Find where the given text appears and provide that cell's center as (x, y) coordinate. 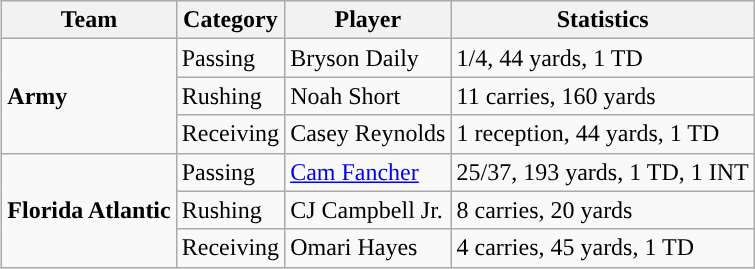
Army (89, 96)
Team (89, 20)
8 carries, 20 yards (602, 210)
4 carries, 45 yards, 1 TD (602, 248)
Bryson Daily (368, 58)
Cam Fancher (368, 172)
Category (230, 20)
11 carries, 160 yards (602, 96)
Player (368, 20)
Florida Atlantic (89, 210)
Omari Hayes (368, 248)
1 reception, 44 yards, 1 TD (602, 134)
1/4, 44 yards, 1 TD (602, 58)
Noah Short (368, 96)
Statistics (602, 20)
CJ Campbell Jr. (368, 210)
25/37, 193 yards, 1 TD, 1 INT (602, 172)
Casey Reynolds (368, 134)
